Identify which cell holds the provided text, then report its (x, y) central coordinate. 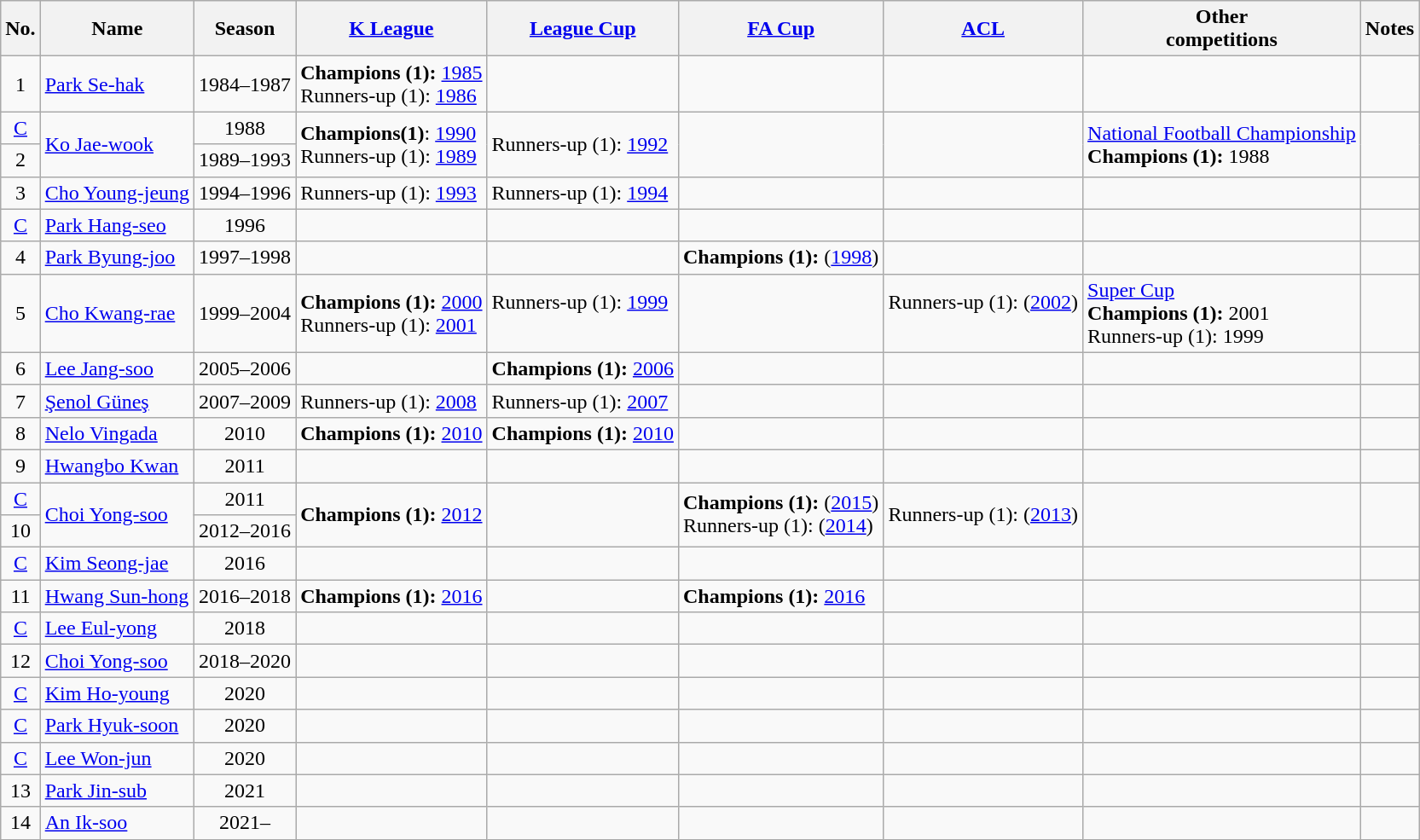
Champions (1): 2012 (391, 515)
Runners-up (1): (2002) (983, 313)
1988 (246, 128)
ACL (983, 29)
Runners-up (1): 2007 (582, 401)
Nelo Vingada (117, 433)
2007–2009 (246, 401)
1984–1987 (246, 84)
2021 (246, 791)
Park Hang-seo (117, 225)
7 (20, 401)
Notes (1389, 29)
Lee Jang-soo (117, 368)
Kim Seong-jae (117, 564)
Park Byung-joo (117, 258)
1 (20, 84)
2005–2006 (246, 368)
Othercompetitions (1222, 29)
2012–2016 (246, 531)
Cho Young-jeung (117, 193)
FA Cup (780, 29)
2010 (246, 433)
Kim Ho-young (117, 693)
Hwang Sun-hong (117, 596)
Name (117, 29)
2 (20, 160)
1989–1993 (246, 160)
No. (20, 29)
2018–2020 (246, 661)
Ko Jae-wook (117, 144)
Park Jin-sub (117, 791)
Şenol Güneş (117, 401)
6 (20, 368)
Champions (1): 2006 (582, 368)
An Ik-soo (117, 823)
5 (20, 313)
12 (20, 661)
Runners-up (1): 1999 (582, 313)
Super CupChampions (1): 2001Runners-up (1): 1999 (1222, 313)
Champions (1): (2015)Runners-up (1): (2014) (780, 515)
Hwangbo Kwan (117, 466)
Cho Kwang-rae (117, 313)
10 (20, 531)
Runners-up (1): (2013) (983, 515)
8 (20, 433)
1997–1998 (246, 258)
Lee Won-jun (117, 758)
Park Se-hak (117, 84)
3 (20, 193)
K League (391, 29)
1994–1996 (246, 193)
Runners-up (1): 2008 (391, 401)
National Football ChampionshipChampions (1): 1988 (1222, 144)
League Cup (582, 29)
11 (20, 596)
Season (246, 29)
Champions (1): 1985 Runners-up (1): 1986 (391, 84)
Lee Eul-yong (117, 629)
1996 (246, 225)
Runners-up (1): 1994 (582, 193)
2016 (246, 564)
2016–2018 (246, 596)
Champions (1): 2000Runners-up (1): 2001 (391, 313)
Runners-up (1): 1993 (391, 193)
2018 (246, 629)
14 (20, 823)
Champions(1): 1990Runners-up (1): 1989 (391, 144)
Runners-up (1): 1992 (582, 144)
Park Hyuk-soon (117, 726)
9 (20, 466)
4 (20, 258)
13 (20, 791)
Champions (1): (1998) (780, 258)
2021– (246, 823)
1999–2004 (246, 313)
